Identify which cell holds the provided text, then report its [x, y] central coordinate. 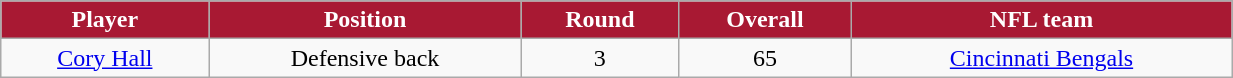
NFL team [1041, 20]
3 [600, 58]
Position [365, 20]
Defensive back [365, 58]
Player [105, 20]
65 [764, 58]
Cory Hall [105, 58]
Cincinnati Bengals [1041, 58]
Overall [764, 20]
Round [600, 20]
